From the cell containing the given text, extract its center point as [x, y] coordinate. 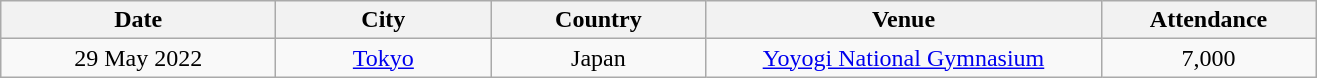
Venue [904, 20]
Attendance [1208, 20]
Country [598, 20]
Yoyogi National Gymnasium [904, 58]
Date [138, 20]
7,000 [1208, 58]
Japan [598, 58]
29 May 2022 [138, 58]
Tokyo [384, 58]
City [384, 20]
